Output the (X, Y) coordinate of the center of the cell containing the given text.  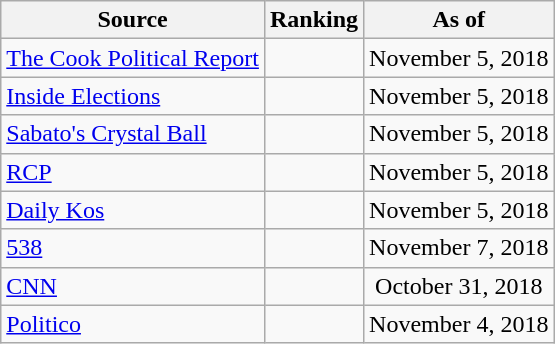
Daily Kos (133, 210)
The Cook Political Report (133, 58)
Politico (133, 324)
CNN (133, 286)
RCP (133, 172)
Ranking (314, 20)
As of (459, 20)
November 7, 2018 (459, 248)
538 (133, 248)
November 4, 2018 (459, 324)
Inside Elections (133, 96)
October 31, 2018 (459, 286)
Sabato's Crystal Ball (133, 134)
Source (133, 20)
